Search for the cell housing the specified text and yield its (x, y) center coordinate. 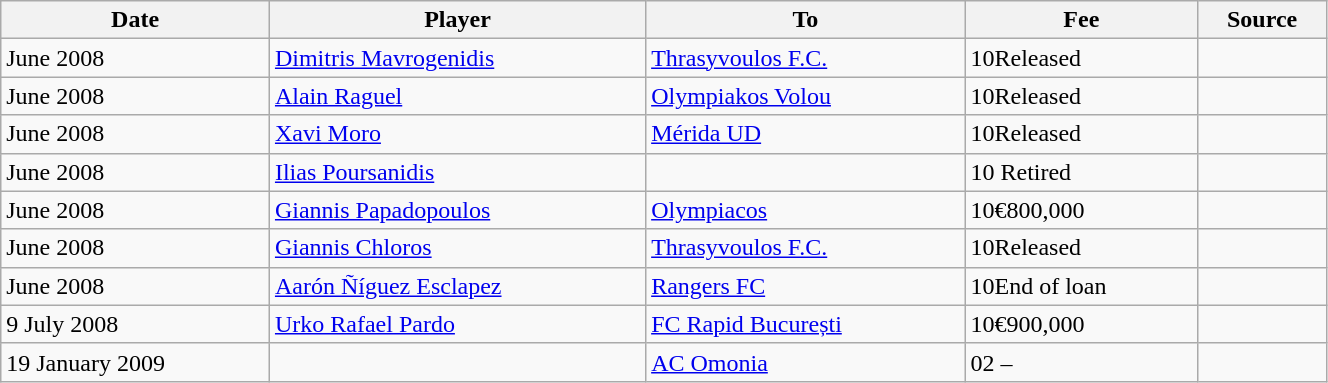
Xavi Moro (457, 134)
AC Omonia (806, 362)
Player (457, 20)
10 Retired (1082, 172)
Alain Raguel (457, 96)
Giannis Chloros (457, 248)
Dimitris Mavrogenidis (457, 58)
Urko Rafael Pardo (457, 324)
Aarón Ñíguez Εsclapez (457, 286)
FC Rapid București (806, 324)
Date (136, 20)
Olympiakos Volou (806, 96)
10End of loan (1082, 286)
Mérida UD (806, 134)
Olympiacos (806, 210)
19 January 2009 (136, 362)
Fee (1082, 20)
To (806, 20)
9 July 2008 (136, 324)
Rangers FC (806, 286)
Ilias Poursanidis (457, 172)
10€800,000 (1082, 210)
02 – (1082, 362)
Source (1262, 20)
Giannis Papadopoulos (457, 210)
10€900,000 (1082, 324)
